Return (X, Y) of the center of cell containing provided text 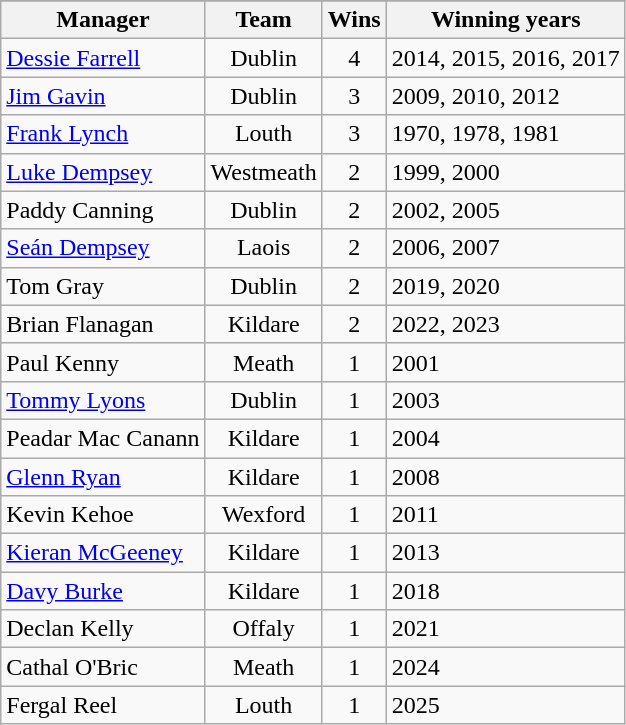
Kevin Kehoe (103, 515)
Paddy Canning (103, 210)
Seán Dempsey (103, 248)
Winning years (506, 20)
Peadar Mac Canann (103, 438)
Fergal Reel (103, 705)
1970, 1978, 1981 (506, 134)
2003 (506, 400)
Wins (354, 20)
Jim Gavin (103, 96)
Brian Flanagan (103, 324)
2022, 2023 (506, 324)
Tommy Lyons (103, 400)
2009, 2010, 2012 (506, 96)
Offaly (264, 629)
4 (354, 58)
2002, 2005 (506, 210)
Kieran McGeeney (103, 553)
Davy Burke (103, 591)
2011 (506, 515)
Team (264, 20)
Frank Lynch (103, 134)
Tom Gray (103, 286)
Westmeath (264, 172)
2008 (506, 477)
2013 (506, 553)
2006, 2007 (506, 248)
Glenn Ryan (103, 477)
2025 (506, 705)
Cathal O'Bric (103, 667)
2001 (506, 362)
Paul Kenny (103, 362)
2018 (506, 591)
Declan Kelly (103, 629)
2019, 2020 (506, 286)
Laois (264, 248)
1999, 2000 (506, 172)
Luke Dempsey (103, 172)
Dessie Farrell (103, 58)
Manager (103, 20)
2021 (506, 629)
Wexford (264, 515)
2024 (506, 667)
2014, 2015, 2016, 2017 (506, 58)
2004 (506, 438)
